Detect which cell encompasses the target text, then output its (X, Y) center coordinate. 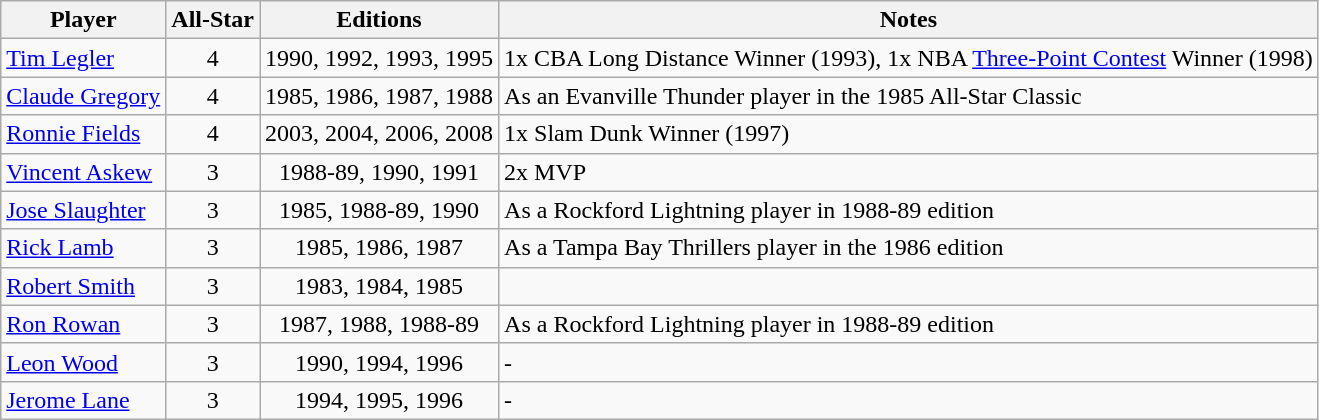
Robert Smith (84, 286)
1985, 1986, 1987 (380, 248)
1x CBA Long Distance Winner (1993), 1x NBA Three-Point Contest Winner (1998) (909, 58)
1x Slam Dunk Winner (1997) (909, 134)
Tim Legler (84, 58)
Notes (909, 20)
Jerome Lane (84, 400)
Ronnie Fields (84, 134)
Ron Rowan (84, 324)
1990, 1994, 1996 (380, 362)
1985, 1988-89, 1990 (380, 210)
1990, 1992, 1993, 1995 (380, 58)
All-Star (213, 20)
2x MVP (909, 172)
As an Evanville Thunder player in the 1985 All-Star Classic (909, 96)
1983, 1984, 1985 (380, 286)
Leon Wood (84, 362)
1985, 1986, 1987, 1988 (380, 96)
2003, 2004, 2006, 2008 (380, 134)
Vincent Askew (84, 172)
As a Tampa Bay Thrillers player in the 1986 edition (909, 248)
Jose Slaughter (84, 210)
Rick Lamb (84, 248)
1994, 1995, 1996 (380, 400)
Claude Gregory (84, 96)
Player (84, 20)
Editions (380, 20)
1987, 1988, 1988-89 (380, 324)
1988-89, 1990, 1991 (380, 172)
